Return [X, Y] of the center of cell containing provided text 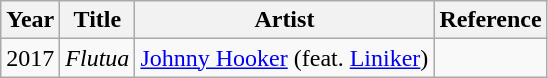
Reference [490, 20]
Johnny Hooker (feat. Liniker) [284, 58]
Title [98, 20]
Flutua [98, 58]
Year [30, 20]
2017 [30, 58]
Artist [284, 20]
